Return [x, y] of the center of cell containing provided text 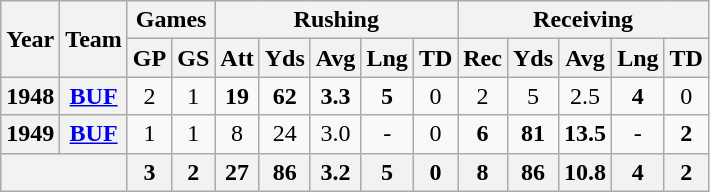
Rec [483, 58]
3.2 [336, 172]
GP [149, 58]
Games [170, 20]
62 [284, 96]
6 [483, 134]
13.5 [586, 134]
Att [237, 58]
1948 [30, 96]
Year [30, 39]
19 [237, 96]
Team [94, 39]
3 [149, 172]
81 [532, 134]
10.8 [586, 172]
GS [194, 58]
3.3 [336, 96]
27 [237, 172]
24 [284, 134]
Receiving [584, 20]
1949 [30, 134]
3.0 [336, 134]
Rushing [336, 20]
2.5 [586, 96]
